For the text-containing cell, return its midpoint in (x, y) coordinate format. 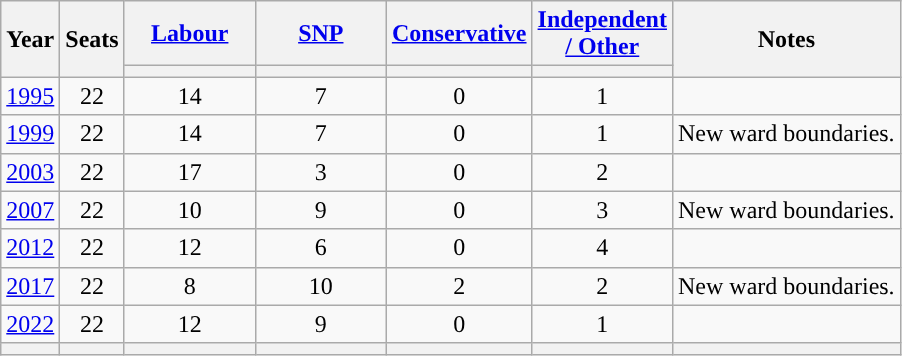
1995 (30, 96)
4 (602, 248)
Conservative (459, 34)
2007 (30, 210)
17 (190, 172)
1999 (30, 134)
Seats (92, 39)
2003 (30, 172)
2012 (30, 248)
2017 (30, 286)
SNP (320, 34)
2022 (30, 324)
6 (320, 248)
8 (190, 286)
Labour (190, 34)
Notes (786, 39)
Independent / Other (602, 34)
Year (30, 39)
